From the cell containing the given text, extract its center point as (X, Y) coordinate. 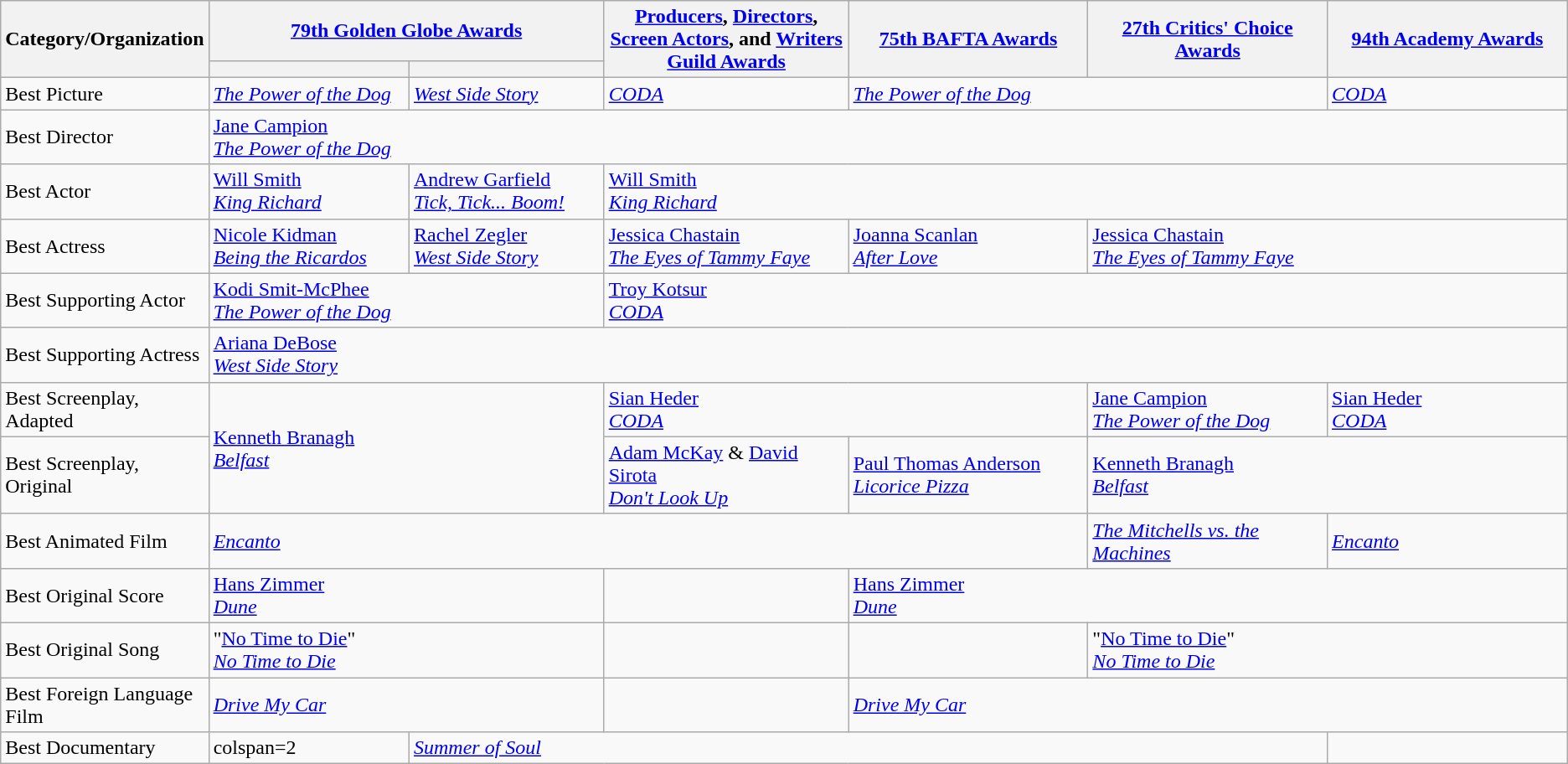
Best Animated Film (105, 541)
Andrew GarfieldTick, Tick... Boom! (508, 191)
Best Picture (105, 94)
Best Supporting Actor (105, 300)
Best Actress (105, 246)
Paul Thomas AndersonLicorice Pizza (968, 475)
75th BAFTA Awards (968, 39)
Best Documentary (105, 748)
Best Screenplay, Adapted (105, 409)
Producers, Directors, Screen Actors, and Writers Guild Awards (726, 39)
Joanna ScanlanAfter Love (968, 246)
27th Critics' Choice Awards (1208, 39)
Best Actor (105, 191)
Rachel ZeglerWest Side Story (508, 246)
Best Director (105, 137)
Best Foreign Language Film (105, 704)
colspan=2 (308, 748)
79th Golden Globe Awards (406, 30)
The Mitchells vs. the Machines (1208, 541)
West Side Story (508, 94)
Kodi Smit-McPheeThe Power of the Dog (406, 300)
Ariana DeBoseWest Side Story (888, 355)
Best Supporting Actress (105, 355)
Adam McKay & David SirotaDon't Look Up (726, 475)
Category/Organization (105, 39)
Summer of Soul (869, 748)
Troy KotsurCODA (1086, 300)
Nicole KidmanBeing the Ricardos (308, 246)
Best Screenplay, Original (105, 475)
94th Academy Awards (1447, 39)
Best Original Song (105, 650)
Best Original Score (105, 595)
